Locate the cell with the specified text and output its [X, Y] center coordinate. 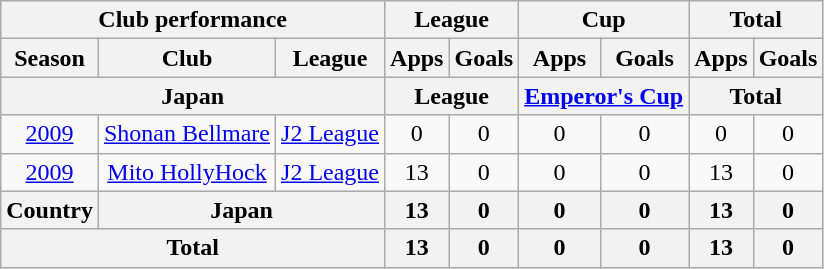
Emperor's Cup [604, 96]
Club performance [193, 20]
Season [50, 58]
Cup [604, 20]
Club [186, 58]
Mito HollyHock [186, 172]
Country [50, 210]
Shonan Bellmare [186, 134]
